Capture the cell that displays the provided text and extract its (x, y) central coordinate. 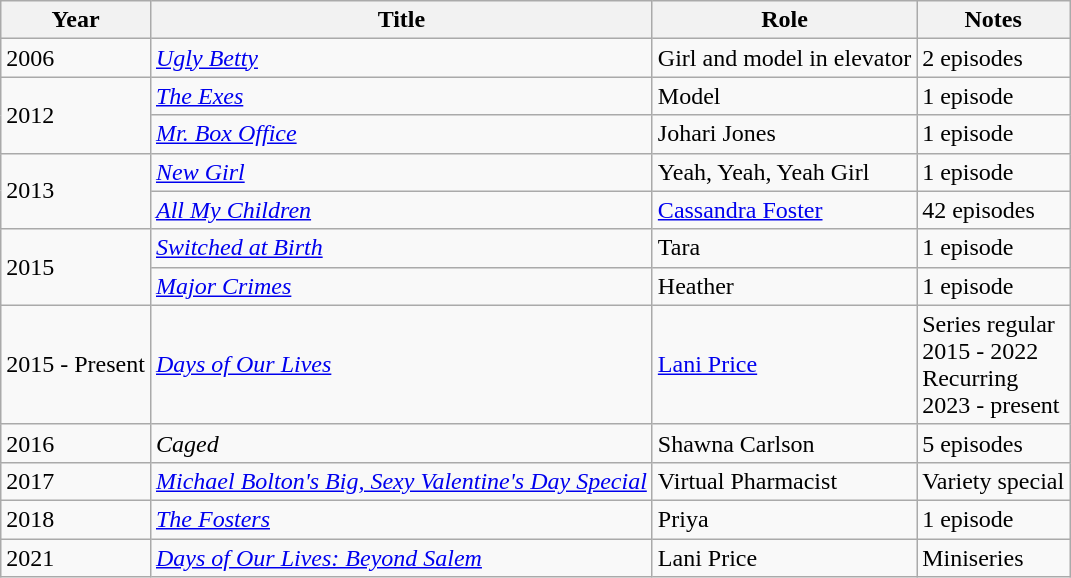
2017 (76, 481)
Caged (401, 443)
Notes (994, 20)
Series regular2015 - 2022Recurring2023 - present (994, 364)
2013 (76, 191)
Switched at Birth (401, 248)
Ugly Betty (401, 58)
2012 (76, 115)
Johari Jones (784, 134)
Girl and model in elevator (784, 58)
Yeah, Yeah, Yeah Girl (784, 172)
Michael Bolton's Big, Sexy Valentine's Day Special (401, 481)
The Fosters (401, 519)
Title (401, 20)
Role (784, 20)
Days of Our Lives: Beyond Salem (401, 557)
Year (76, 20)
2021 (76, 557)
2015 - Present (76, 364)
All My Children (401, 210)
2016 (76, 443)
The Exes (401, 96)
2 episodes (994, 58)
Days of Our Lives (401, 364)
Cassandra Foster (784, 210)
Priya (784, 519)
Miniseries (994, 557)
Model (784, 96)
5 episodes (994, 443)
2015 (76, 267)
Variety special (994, 481)
Virtual Pharmacist (784, 481)
Tara (784, 248)
Heather (784, 286)
2006 (76, 58)
42 episodes (994, 210)
Shawna Carlson (784, 443)
Major Crimes (401, 286)
New Girl (401, 172)
2018 (76, 519)
Mr. Box Office (401, 134)
